Return (x, y) of the center of cell containing provided text 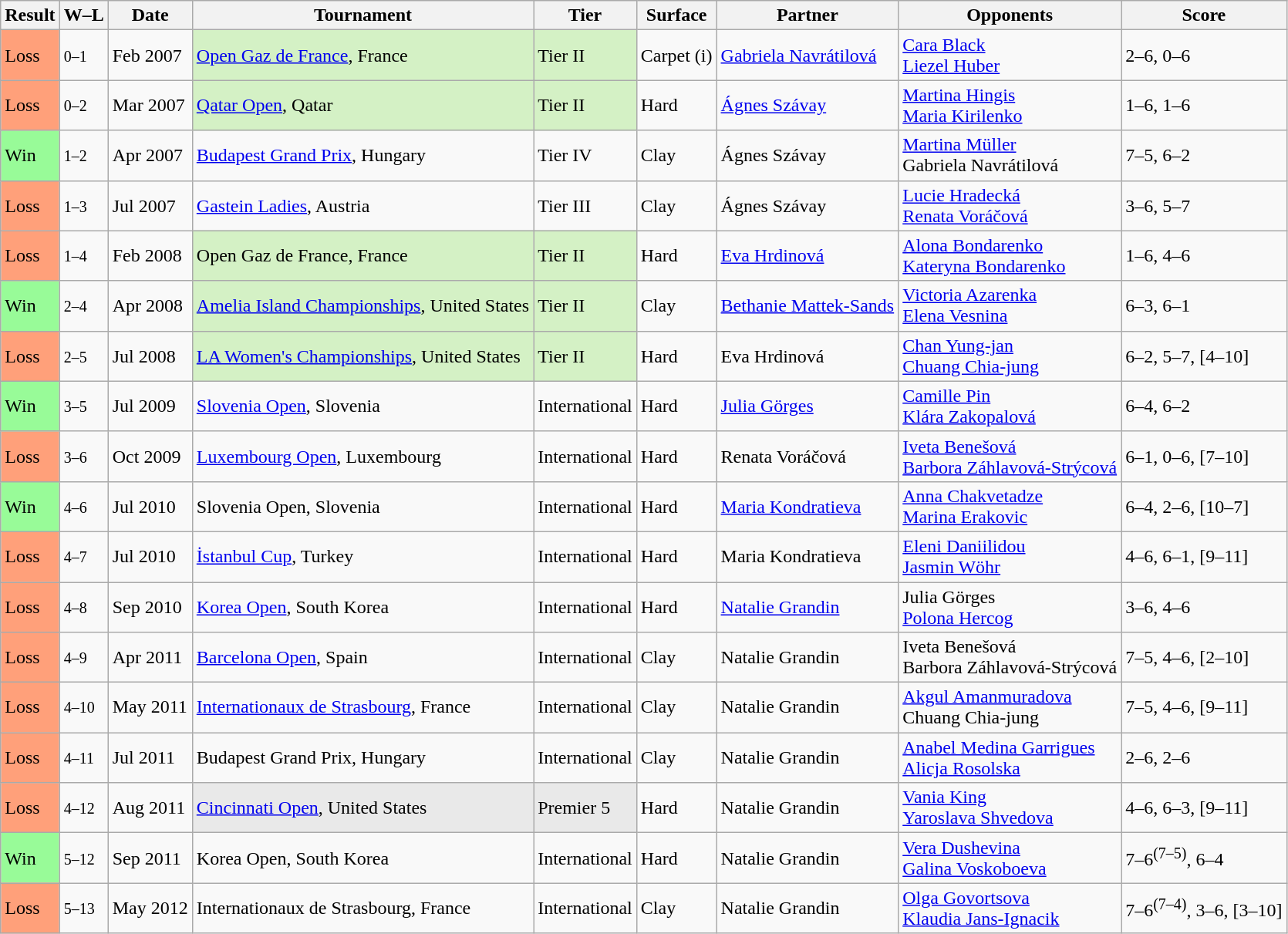
Partner (808, 15)
1–6, 4–6 (1204, 256)
Score (1204, 15)
İstanbul Cup, Turkey (362, 557)
3–5 (83, 406)
Vera Dushevina Galina Voskoboeva (1010, 858)
Surface (676, 15)
Anna Chakvetadze Marina Erakovic (1010, 506)
1–4 (83, 256)
Chan Yung-jan Chuang Chia-jung (1010, 356)
0–2 (83, 105)
Alona Bondarenko Kateryna Bondarenko (1010, 256)
Tier IV (585, 156)
Julia Görges (808, 406)
7–6(7–5), 6–4 (1204, 858)
Opponents (1010, 15)
Result (30, 15)
6–3, 6–1 (1204, 305)
Anabel Medina Garrigues Alicja Rosolska (1010, 757)
Sep 2011 (150, 858)
7–5, 4–6, [9–11] (1204, 708)
May 2012 (150, 909)
1–2 (83, 156)
Martina Hingis Maria Kirilenko (1010, 105)
Jul 2009 (150, 406)
Amelia Island Championships, United States (362, 305)
Martina Müller Gabriela Navrátilová (1010, 156)
3–6, 4–6 (1204, 606)
Renata Voráčová (808, 457)
Apr 2011 (150, 657)
5–12 (83, 858)
4–8 (83, 606)
Cincinnati Open, United States (362, 808)
Date (150, 15)
Eleni Daniilidou Jasmin Wöhr (1010, 557)
4–12 (83, 808)
Lucie Hradecká Renata Voráčová (1010, 205)
Feb 2007 (150, 56)
W–L (83, 15)
Feb 2008 (150, 256)
Camille Pin Klára Zakopalová (1010, 406)
2–6, 0–6 (1204, 56)
4–11 (83, 757)
7–5, 6–2 (1204, 156)
Luxembourg Open, Luxembourg (362, 457)
Tier III (585, 205)
Tier (585, 15)
Carpet (i) (676, 56)
6–2, 5–7, [4–10] (1204, 356)
0–1 (83, 56)
Gabriela Navrátilová (808, 56)
1–6, 1–6 (1204, 105)
Gastein Ladies, Austria (362, 205)
7–6(7–4), 3–6, [3–10] (1204, 909)
2–4 (83, 305)
3–6, 5–7 (1204, 205)
Mar 2007 (150, 105)
Apr 2008 (150, 305)
Vania King Yaroslava Shvedova (1010, 808)
Cara Black Liezel Huber (1010, 56)
6–4, 2–6, [10–7] (1204, 506)
5–13 (83, 909)
6–1, 0–6, [7–10] (1204, 457)
4–6 (83, 506)
Apr 2007 (150, 156)
Premier 5 (585, 808)
Olga Govortsova Klaudia Jans-Ignacik (1010, 909)
Jul 2008 (150, 356)
Oct 2009 (150, 457)
2–6, 2–6 (1204, 757)
2–5 (83, 356)
3–6 (83, 457)
Aug 2011 (150, 808)
4–10 (83, 708)
Qatar Open, Qatar (362, 105)
4–7 (83, 557)
Victoria Azarenka Elena Vesnina (1010, 305)
Julia Görges Polona Hercog (1010, 606)
Jul 2011 (150, 757)
Akgul Amanmuradova Chuang Chia-jung (1010, 708)
Tournament (362, 15)
4–6, 6–3, [9–11] (1204, 808)
7–5, 4–6, [2–10] (1204, 657)
4–6, 6–1, [9–11] (1204, 557)
May 2011 (150, 708)
1–3 (83, 205)
4–9 (83, 657)
6–4, 6–2 (1204, 406)
Sep 2010 (150, 606)
LA Women's Championships, United States (362, 356)
Jul 2007 (150, 205)
Bethanie Mattek-Sands (808, 305)
Barcelona Open, Spain (362, 657)
